Return (x, y) of the center of cell containing provided text 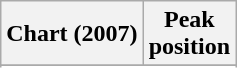
Peakposition (189, 34)
Chart (2007) (72, 34)
